Search for the cell housing the specified text and yield its (X, Y) center coordinate. 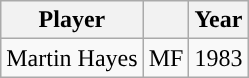
MF (166, 58)
Martin Hayes (72, 58)
1983 (218, 58)
Player (72, 20)
Year (218, 20)
